Provide the (x, y) coordinate of the cell's center where the given text is located.  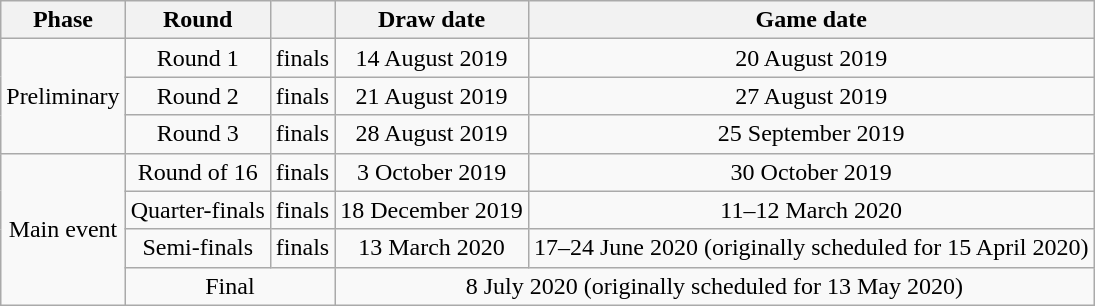
Quarter-finals (198, 210)
Round 3 (198, 134)
3 October 2019 (432, 172)
Round of 16 (198, 172)
Round 1 (198, 58)
Draw date (432, 20)
30 October 2019 (811, 172)
Semi-finals (198, 248)
28 August 2019 (432, 134)
18 December 2019 (432, 210)
Phase (63, 20)
20 August 2019 (811, 58)
Preliminary (63, 96)
13 March 2020 (432, 248)
27 August 2019 (811, 96)
25 September 2019 (811, 134)
Round 2 (198, 96)
21 August 2019 (432, 96)
Final (230, 286)
Game date (811, 20)
14 August 2019 (432, 58)
8 July 2020 (originally scheduled for 13 May 2020) (714, 286)
Main event (63, 229)
Round (198, 20)
17–24 June 2020 (originally scheduled for 15 April 2020) (811, 248)
11–12 March 2020 (811, 210)
